For the text-containing cell, return its midpoint in [X, Y] coordinate format. 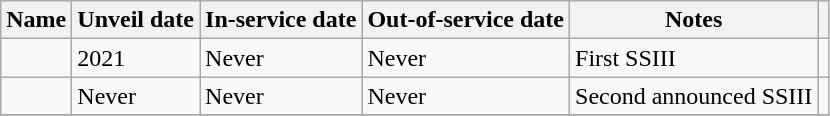
Second announced SSIII [694, 96]
First SSIII [694, 58]
Notes [694, 20]
2021 [136, 58]
Out-of-service date [466, 20]
Unveil date [136, 20]
Name [36, 20]
In-service date [281, 20]
